Detect which cell encompasses the target text, then output its (x, y) center coordinate. 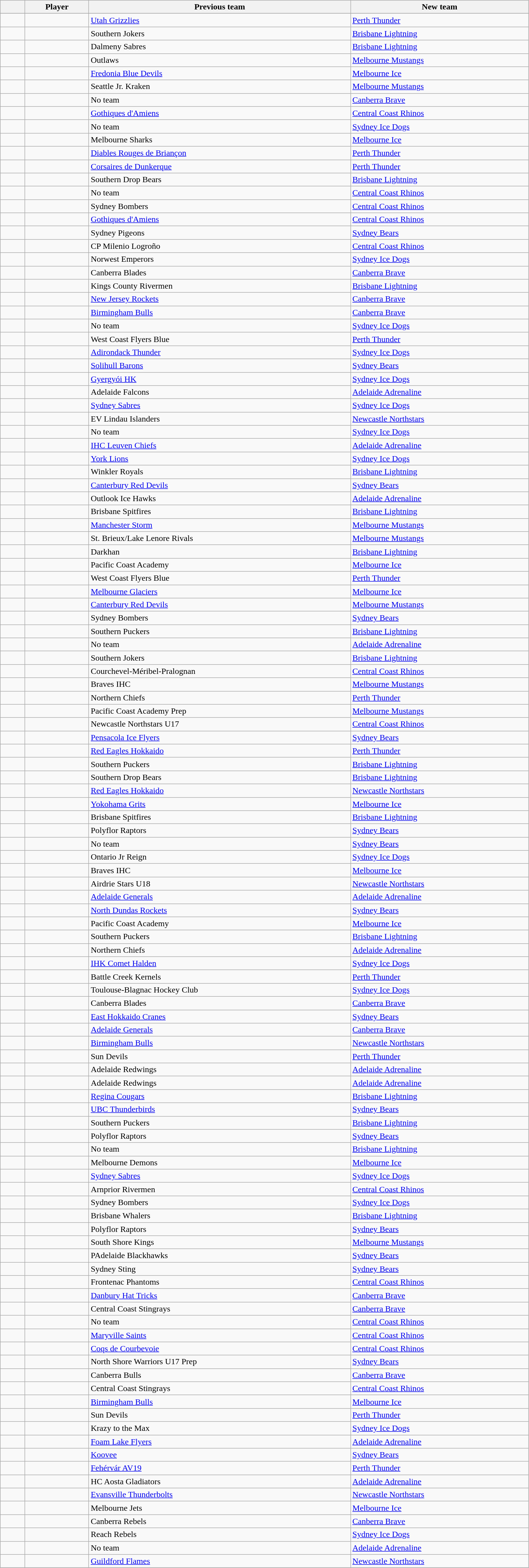
Sydney Sting (220, 1269)
Coqs de Courbevoie (220, 1348)
Yokohama Grits (220, 804)
EV Lindau Islanders (220, 419)
IHC Leuven Chiefs (220, 445)
Winkler Royals (220, 472)
CP Milenio Logroño (220, 246)
Danbury Hat Tricks (220, 1295)
Regina Cougars (220, 1096)
Adelaide Falcons (220, 392)
Brisbane Whalers (220, 1216)
Corsaires de Dunkerque (220, 166)
Norwest Emperors (220, 259)
Player (57, 7)
Ontario Jr Reign (220, 857)
Fredonia Blue Devils (220, 73)
Guildford Flames (220, 1561)
Canberra Bulls (220, 1375)
Diables Rouges de Briançon (220, 153)
Pensacola Ice Flyers (220, 737)
Seattle Jr. Kraken (220, 87)
York Lions (220, 459)
Maryville Saints (220, 1335)
Arnprior Rivermen (220, 1189)
Previous team (220, 7)
Fehérvár AV19 (220, 1468)
Melbourne Glaciers (220, 592)
Airdrie Stars U18 (220, 884)
Melbourne Jets (220, 1508)
Toulouse-Blagnac Hockey Club (220, 990)
Dalmeny Sabres (220, 47)
Melbourne Sharks (220, 140)
Utah Grizzlies (220, 20)
North Dundas Rockets (220, 910)
IHK Comet Halden (220, 963)
Manchester Storm (220, 525)
Sydney Pigeons (220, 233)
Newcastle Northstars U17 (220, 724)
Solihull Barons (220, 365)
East Hokkaido Cranes (220, 1017)
St. Brieux/Lake Lenore Rivals (220, 538)
New team (439, 7)
Foam Lake Flyers (220, 1442)
New Jersey Rockets (220, 299)
Pacific Coast Academy Prep (220, 711)
Adirondack Thunder (220, 352)
Kings County Rivermen (220, 286)
PAdelaide Blackhawks (220, 1256)
UBC Thunderbirds (220, 1109)
Frontenac Phantoms (220, 1282)
Outlaws (220, 60)
Gyergyói HK (220, 379)
HC Aosta Gladiators (220, 1481)
Courchevel-Méribel-Pralognan (220, 671)
Reach Rebels (220, 1534)
Melbourne Demons (220, 1162)
Canberra Rebels (220, 1521)
Darkhan (220, 551)
Koovee (220, 1455)
Krazy to the Max (220, 1428)
Outlook Ice Hawks (220, 498)
North Shore Warriors U17 Prep (220, 1362)
South Shore Kings (220, 1242)
Battle Creek Kernels (220, 976)
Evansville Thunderbolts (220, 1495)
